For the text-containing cell, return its midpoint in [X, Y] coordinate format. 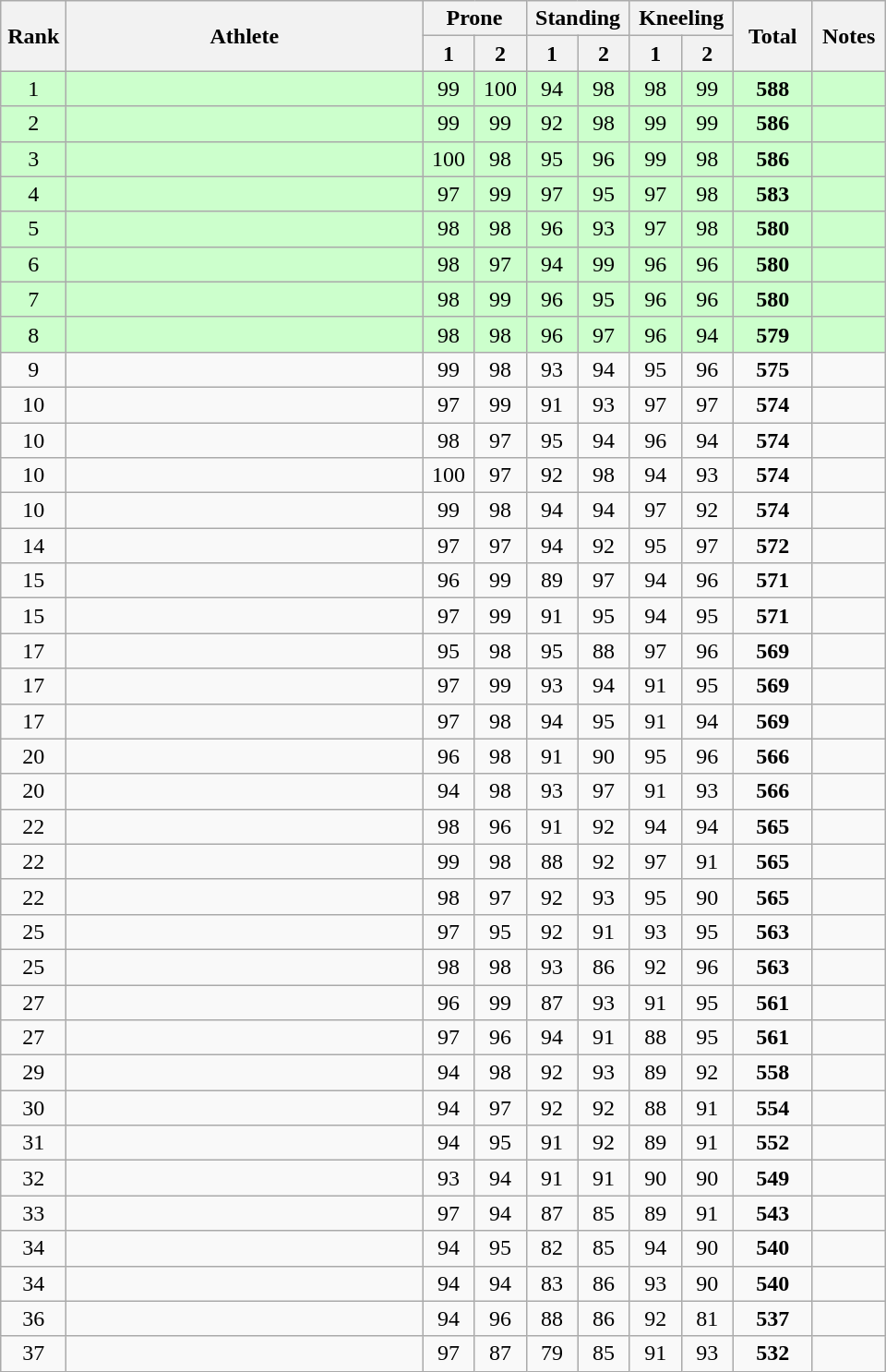
558 [772, 1073]
583 [772, 194]
579 [772, 334]
Prone [474, 18]
532 [772, 1354]
79 [552, 1354]
537 [772, 1318]
31 [33, 1143]
Total [772, 36]
7 [33, 299]
81 [707, 1318]
82 [552, 1248]
37 [33, 1354]
8 [33, 334]
5 [33, 229]
30 [33, 1108]
14 [33, 546]
543 [772, 1213]
Athlete [245, 36]
Notes [849, 36]
32 [33, 1178]
575 [772, 369]
83 [552, 1283]
4 [33, 194]
549 [772, 1178]
Standing [578, 18]
572 [772, 546]
6 [33, 264]
552 [772, 1143]
33 [33, 1213]
3 [33, 159]
554 [772, 1108]
36 [33, 1318]
Kneeling [681, 18]
9 [33, 369]
Rank [33, 36]
29 [33, 1073]
588 [772, 89]
